Extract the [X, Y] coordinate from the center of the cell holding the provided text.  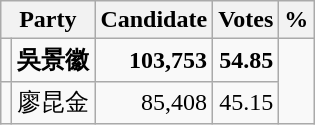
Votes [246, 20]
吳景徽 [54, 60]
45.15 [246, 102]
54.85 [246, 60]
% [296, 20]
103,753 [154, 60]
Party [48, 20]
廖昆金 [54, 102]
85,408 [154, 102]
Candidate [154, 20]
